Scan for the cell matching the given text and deliver its (x, y) coordinate at center. 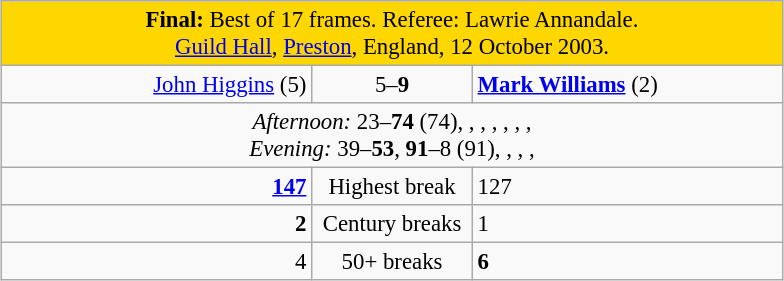
Final: Best of 17 frames. Referee: Lawrie Annandale.Guild Hall, Preston, England, 12 October 2003. (392, 34)
6 (628, 262)
Afternoon: 23–74 (74), , , , , , , Evening: 39–53, 91–8 (91), , , , (392, 136)
Highest break (392, 187)
147 (156, 187)
4 (156, 262)
50+ breaks (392, 262)
John Higgins (5) (156, 85)
5–9 (392, 85)
Century breaks (392, 224)
2 (156, 224)
127 (628, 187)
Mark Williams (2) (628, 85)
1 (628, 224)
